Return the [x, y] coordinate for the center point of the cell that contains the specified text.  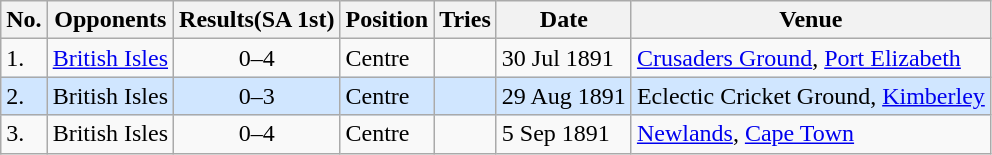
5 Sep 1891 [564, 134]
Results(SA 1st) [257, 20]
1. [24, 58]
Eclectic Cricket Ground, Kimberley [810, 96]
Opponents [110, 20]
No. [24, 20]
2. [24, 96]
Venue [810, 20]
3. [24, 134]
0–3 [257, 96]
Newlands, Cape Town [810, 134]
Date [564, 20]
Tries [466, 20]
Crusaders Ground, Port Elizabeth [810, 58]
30 Jul 1891 [564, 58]
Position [387, 20]
29 Aug 1891 [564, 96]
